Extract the [x, y] coordinate from the center of the cell holding the provided text.  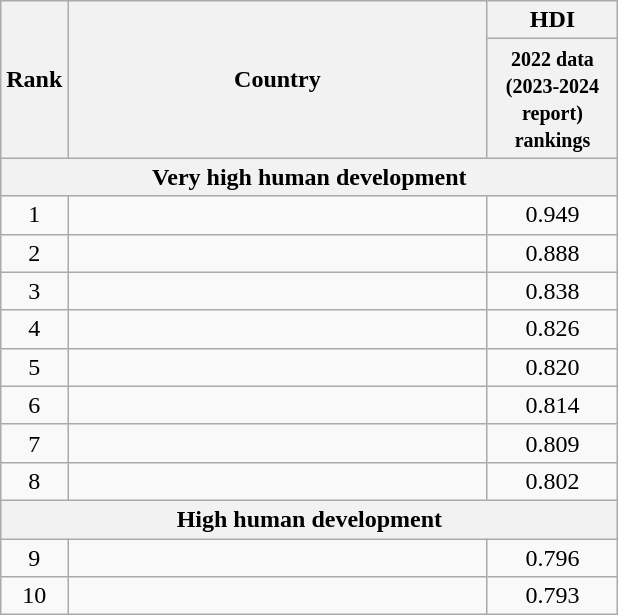
0.888 [552, 253]
0.949 [552, 215]
0.826 [552, 329]
0.796 [552, 557]
0.809 [552, 443]
9 [34, 557]
2022 data (2023-2024 report) rankings [552, 98]
1 [34, 215]
7 [34, 443]
0.814 [552, 405]
5 [34, 367]
0.793 [552, 596]
0.820 [552, 367]
Rank [34, 80]
HDI [552, 20]
0.802 [552, 481]
3 [34, 291]
Country [278, 80]
6 [34, 405]
2 [34, 253]
0.838 [552, 291]
10 [34, 596]
4 [34, 329]
High human development [310, 519]
Very high human development [310, 177]
8 [34, 481]
